Determine the (X, Y) coordinate at the center of the cell enclosing the given text.  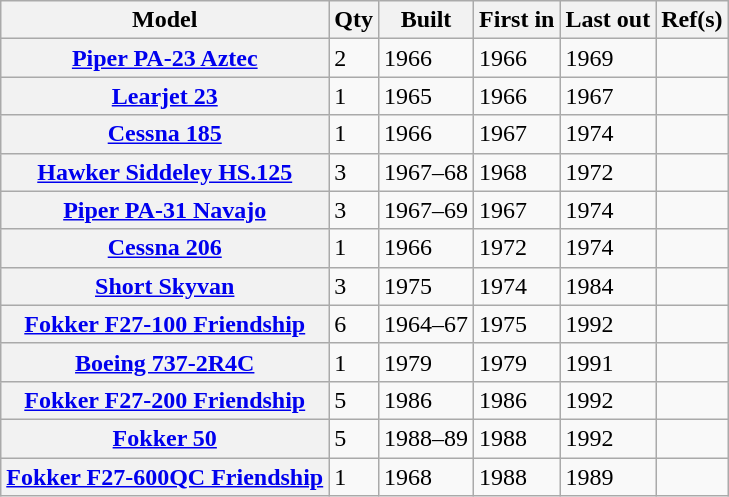
Built (426, 20)
Boeing 737-2R4C (165, 362)
Piper PA-31 Navajo (165, 210)
1967–68 (426, 172)
Fokker F27-200 Friendship (165, 400)
First in (517, 20)
1988–89 (426, 438)
1964–67 (426, 324)
Hawker Siddeley HS.125 (165, 172)
Cessna 206 (165, 248)
Qty (354, 20)
Last out (608, 20)
Fokker 50 (165, 438)
Ref(s) (692, 20)
1969 (608, 58)
2 (354, 58)
Learjet 23 (165, 96)
Piper PA-23 Aztec (165, 58)
1989 (608, 477)
Fokker F27-600QC Friendship (165, 477)
6 (354, 324)
1991 (608, 362)
Fokker F27-100 Friendship (165, 324)
1984 (608, 286)
Cessna 185 (165, 134)
Model (165, 20)
Short Skyvan (165, 286)
1967–69 (426, 210)
1965 (426, 96)
